Search for the cell housing the specified text and yield its [X, Y] center coordinate. 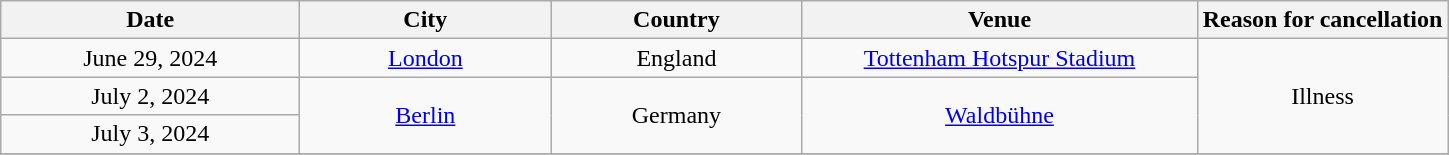
Berlin [426, 115]
Country [676, 20]
Reason for cancellation [1322, 20]
Tottenham Hotspur Stadium [1000, 58]
England [676, 58]
Germany [676, 115]
Venue [1000, 20]
City [426, 20]
July 2, 2024 [150, 96]
June 29, 2024 [150, 58]
Date [150, 20]
July 3, 2024 [150, 134]
Waldbühne [1000, 115]
London [426, 58]
Illness [1322, 96]
